For the text-containing cell, return its midpoint in (X, Y) coordinate format. 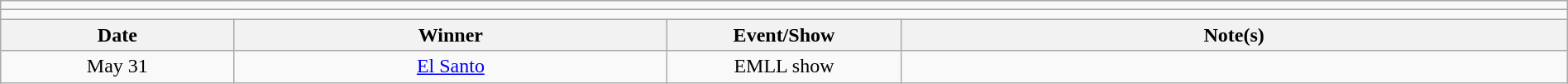
May 31 (117, 67)
Event/Show (784, 35)
Winner (451, 35)
El Santo (451, 67)
Note(s) (1234, 35)
Date (117, 35)
EMLL show (784, 67)
